Return (X, Y) of the center of cell containing provided text 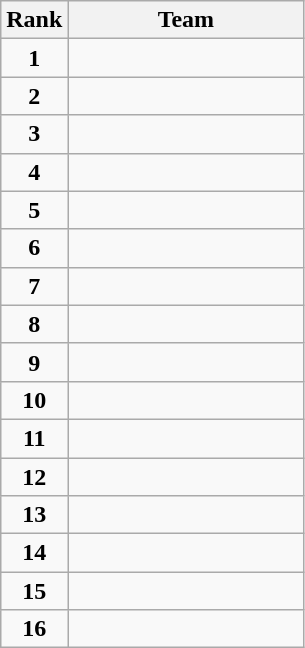
15 (34, 591)
12 (34, 477)
10 (34, 400)
7 (34, 286)
8 (34, 324)
2 (34, 96)
16 (34, 629)
9 (34, 362)
1 (34, 58)
Rank (34, 20)
14 (34, 553)
3 (34, 134)
5 (34, 210)
Team (186, 20)
4 (34, 172)
11 (34, 438)
6 (34, 248)
13 (34, 515)
